Locate the cell with the specified text and output its (x, y) center coordinate. 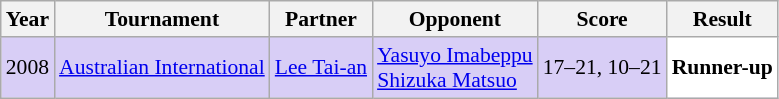
Result (722, 19)
Partner (321, 19)
Runner-up (722, 68)
Score (602, 19)
17–21, 10–21 (602, 68)
2008 (28, 68)
Year (28, 19)
Opponent (455, 19)
Australian International (162, 68)
Yasuyo Imabeppu Shizuka Matsuo (455, 68)
Lee Tai-an (321, 68)
Tournament (162, 19)
